Search for the cell housing the specified text and yield its (X, Y) center coordinate. 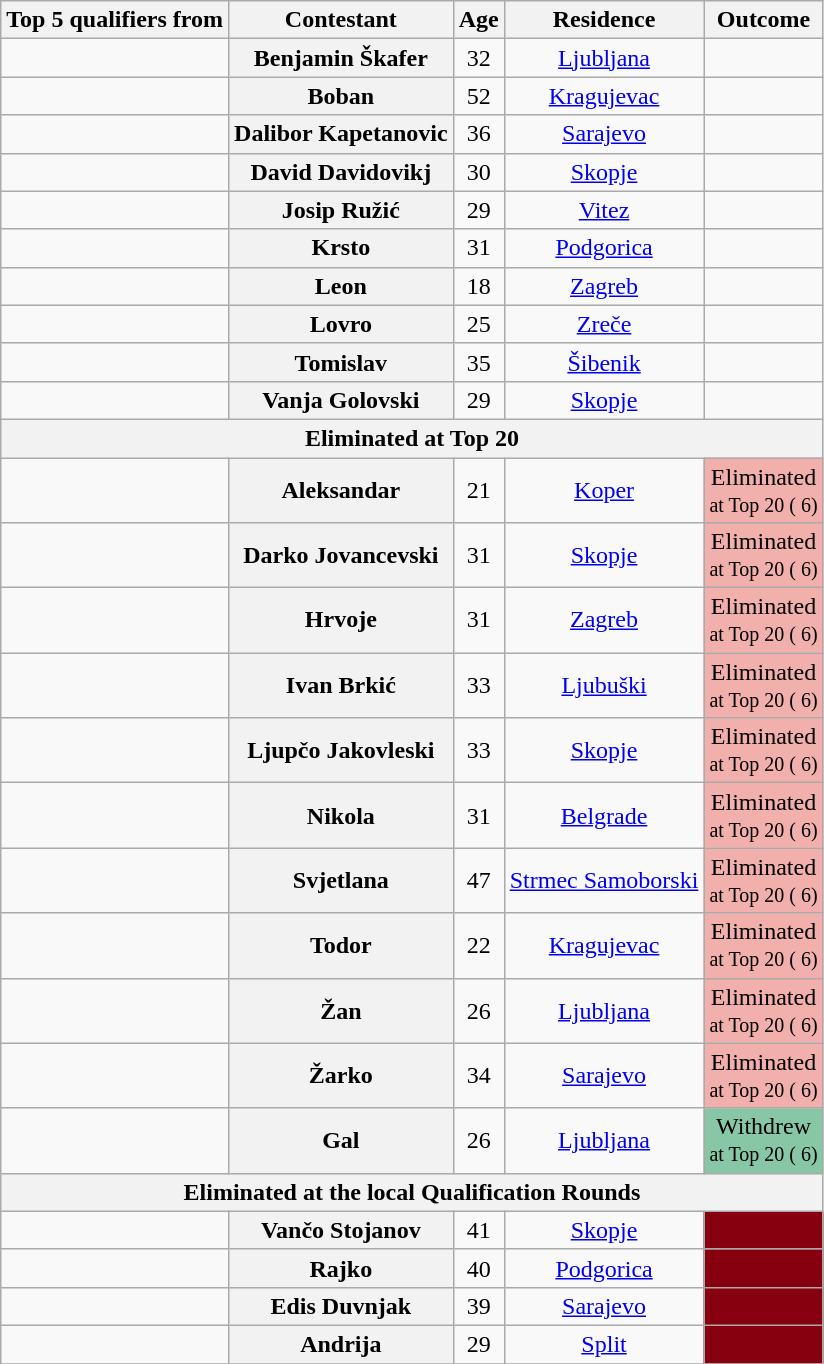
Gal (342, 1140)
Andrija (342, 1344)
Strmec Samoborski (604, 880)
Ljupčo Jakovleski (342, 750)
Ivan Brkić (342, 686)
Contestant (342, 20)
David Davidovikj (342, 172)
40 (478, 1268)
Split (604, 1344)
52 (478, 96)
Leon (342, 286)
Benjamin Škafer (342, 58)
Todor (342, 946)
35 (478, 362)
25 (478, 324)
Eliminated at the local Qualification Rounds (412, 1192)
Rajko (342, 1268)
32 (478, 58)
39 (478, 1306)
Nikola (342, 816)
Ljubuški (604, 686)
Vanja Golovski (342, 400)
Lovro (342, 324)
Withdrewat Top 20 ( 6) (764, 1140)
Eliminated at Top 20 (412, 438)
Darko Jovancevski (342, 556)
Žarko (342, 1076)
Šibenik (604, 362)
Svjetlana (342, 880)
Age (478, 20)
Žan (342, 1010)
Krsto (342, 248)
Residence (604, 20)
Top 5 qualifiers from (115, 20)
22 (478, 946)
Hrvoje (342, 620)
34 (478, 1076)
Vančo Stojanov (342, 1230)
41 (478, 1230)
47 (478, 880)
Boban (342, 96)
36 (478, 134)
Outcome (764, 20)
Edis Duvnjak (342, 1306)
Vitez (604, 210)
30 (478, 172)
18 (478, 286)
21 (478, 490)
Aleksandar (342, 490)
Dalibor Kapetanovic (342, 134)
Josip Ružić (342, 210)
Tomislav (342, 362)
Koper (604, 490)
Belgrade (604, 816)
Zreče (604, 324)
